Output the [X, Y] coordinate of the center of the cell containing the given text.  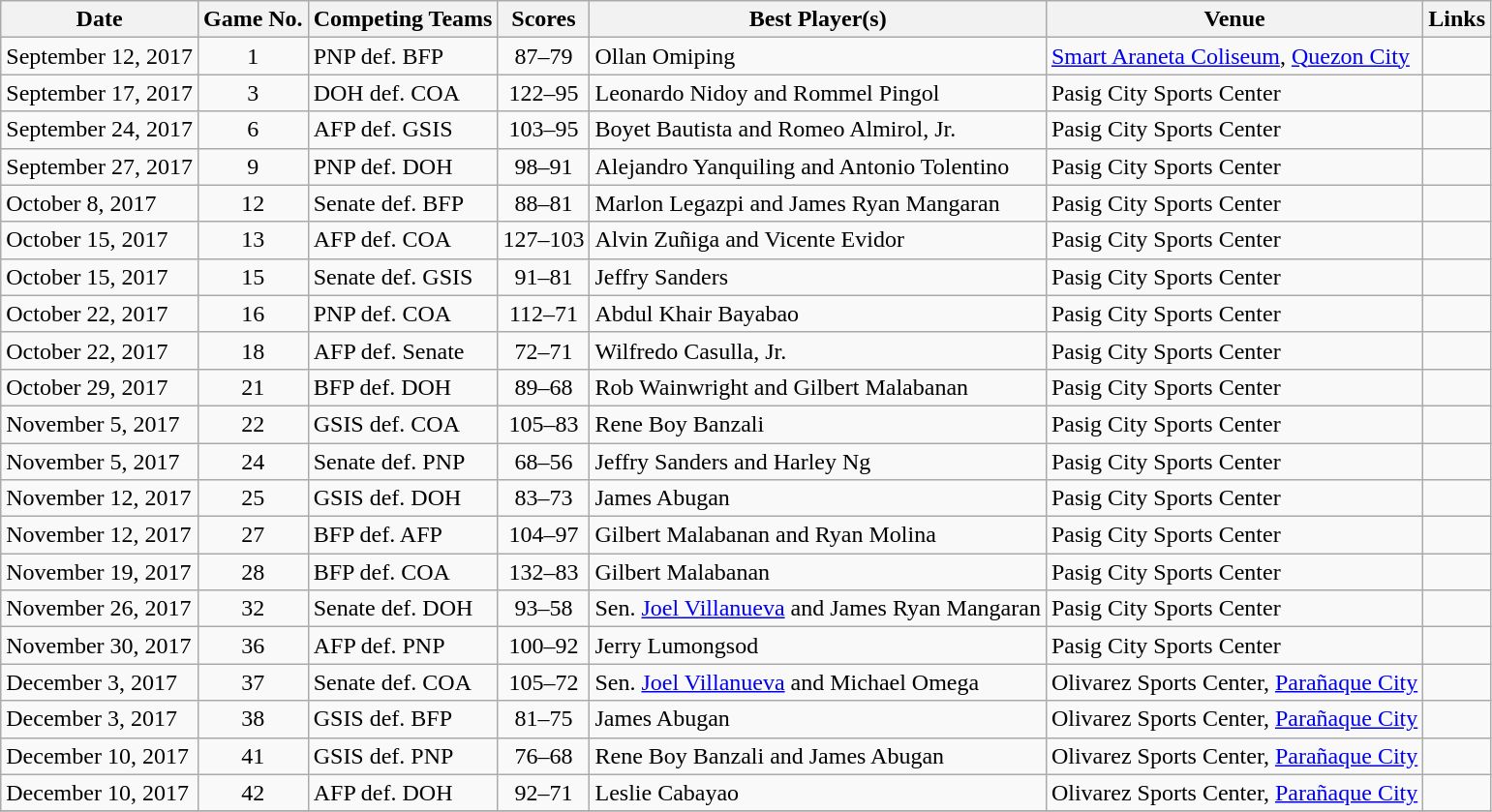
41 [253, 756]
105–83 [544, 424]
76–68 [544, 756]
15 [253, 277]
92–71 [544, 793]
PNP def. COA [403, 314]
Competing Teams [403, 19]
81–75 [544, 719]
9 [253, 166]
AFP def. PNP [403, 646]
Marlon Legazpi and James Ryan Mangaran [817, 203]
Senate def. COA [403, 682]
24 [253, 462]
Ollan Omiping [817, 56]
Alejandro Yanquiling and Antonio Tolentino [817, 166]
Scores [544, 19]
September 24, 2017 [100, 130]
36 [253, 646]
25 [253, 498]
21 [253, 387]
68–56 [544, 462]
13 [253, 240]
88–81 [544, 203]
GSIS def. PNP [403, 756]
104–97 [544, 535]
Jeffry Sanders [817, 277]
BFP def. COA [403, 572]
122–95 [544, 93]
87–79 [544, 56]
132–83 [544, 572]
Wilfredo Casulla, Jr. [817, 350]
Best Player(s) [817, 19]
103–95 [544, 130]
PNP def. BFP [403, 56]
127–103 [544, 240]
Sen. Joel Villanueva and James Ryan Mangaran [817, 609]
100–92 [544, 646]
PNP def. DOH [403, 166]
3 [253, 93]
DOH def. COA [403, 93]
112–71 [544, 314]
93–58 [544, 609]
98–91 [544, 166]
AFP def. DOH [403, 793]
27 [253, 535]
Senate def. PNP [403, 462]
September 12, 2017 [100, 56]
Leslie Cabayao [817, 793]
September 17, 2017 [100, 93]
Rene Boy Banzali [817, 424]
Rob Wainwright and Gilbert Malabanan [817, 387]
Senate def. GSIS [403, 277]
28 [253, 572]
Alvin Zuñiga and Vicente Evidor [817, 240]
18 [253, 350]
83–73 [544, 498]
GSIS def. COA [403, 424]
AFP def. COA [403, 240]
37 [253, 682]
Game No. [253, 19]
AFP def. GSIS [403, 130]
October 8, 2017 [100, 203]
105–72 [544, 682]
Jeffry Sanders and Harley Ng [817, 462]
Gilbert Malabanan and Ryan Molina [817, 535]
Links [1457, 19]
Date [100, 19]
November 26, 2017 [100, 609]
Sen. Joel Villanueva and Michael Omega [817, 682]
91–81 [544, 277]
Abdul Khair Bayabao [817, 314]
Senate def. DOH [403, 609]
12 [253, 203]
November 19, 2017 [100, 572]
AFP def. Senate [403, 350]
1 [253, 56]
16 [253, 314]
Gilbert Malabanan [817, 572]
72–71 [544, 350]
BFP def. DOH [403, 387]
September 27, 2017 [100, 166]
Boyet Bautista and Romeo Almirol, Jr. [817, 130]
89–68 [544, 387]
Jerry Lumongsod [817, 646]
BFP def. AFP [403, 535]
42 [253, 793]
October 29, 2017 [100, 387]
38 [253, 719]
November 30, 2017 [100, 646]
Rene Boy Banzali and James Abugan [817, 756]
22 [253, 424]
Leonardo Nidoy and Rommel Pingol [817, 93]
Senate def. BFP [403, 203]
Smart Araneta Coliseum, Quezon City [1233, 56]
Venue [1233, 19]
GSIS def. DOH [403, 498]
GSIS def. BFP [403, 719]
32 [253, 609]
6 [253, 130]
